Extract the (x, y) coordinate from the center of the cell holding the provided text.  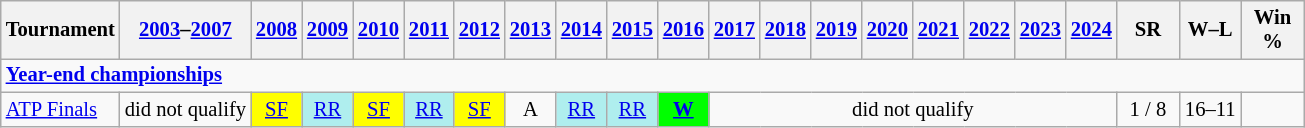
2015 (632, 29)
2012 (480, 29)
2016 (684, 29)
Tournament (60, 29)
2018 (786, 29)
2010 (378, 29)
SR (1148, 29)
W (684, 109)
2021 (938, 29)
1 / 8 (1148, 109)
2014 (582, 29)
2024 (1092, 29)
A (530, 109)
2009 (328, 29)
2011 (429, 29)
2003–2007 (186, 29)
16–11 (1210, 109)
2019 (836, 29)
Win % (1272, 29)
2020 (888, 29)
2023 (1040, 29)
2013 (530, 29)
W–L (1210, 29)
ATP Finals (60, 109)
Year-end championships (652, 75)
2022 (990, 29)
2017 (734, 29)
2008 (276, 29)
